Extract the [x, y] coordinate from the center of the cell holding the provided text.  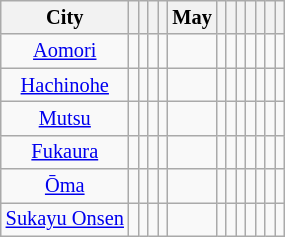
City [65, 17]
Ōma [65, 186]
Mutsu [65, 118]
Aomori [65, 51]
Hachinohe [65, 85]
Fukaura [65, 152]
Sukayu Onsen [65, 219]
May [192, 17]
